Scan for the cell matching the given text and deliver its [x, y] coordinate at center. 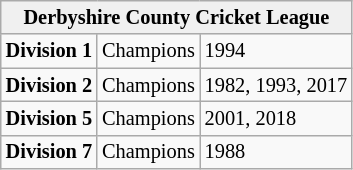
Division 5 [49, 118]
Division 1 [49, 51]
1988 [276, 152]
2001, 2018 [276, 118]
Division 2 [49, 85]
1994 [276, 51]
1982, 1993, 2017 [276, 85]
Derbyshire County Cricket League [176, 17]
Division 7 [49, 152]
